Output the (x, y) coordinate of the center of the cell containing the given text.  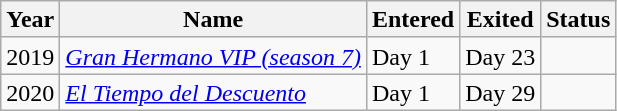
2019 (30, 56)
Year (30, 20)
Exited (500, 20)
2020 (30, 92)
Entered (412, 20)
Gran Hermano VIP (season 7) (214, 56)
Status (578, 20)
Day 29 (500, 92)
El Tiempo del Descuento (214, 92)
Day 23 (500, 56)
Name (214, 20)
